Detect which cell encompasses the target text, then output its (x, y) center coordinate. 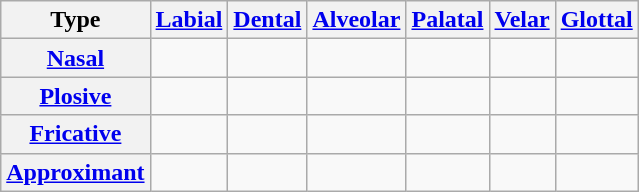
Approximant (76, 172)
Palatal (448, 20)
Plosive (76, 96)
Labial (189, 20)
Velar (522, 20)
Dental (268, 20)
Glottal (596, 20)
Fricative (76, 134)
Nasal (76, 58)
Alveolar (356, 20)
Type (76, 20)
